Provide the (x, y) coordinate of the cell's center where the given text is located.  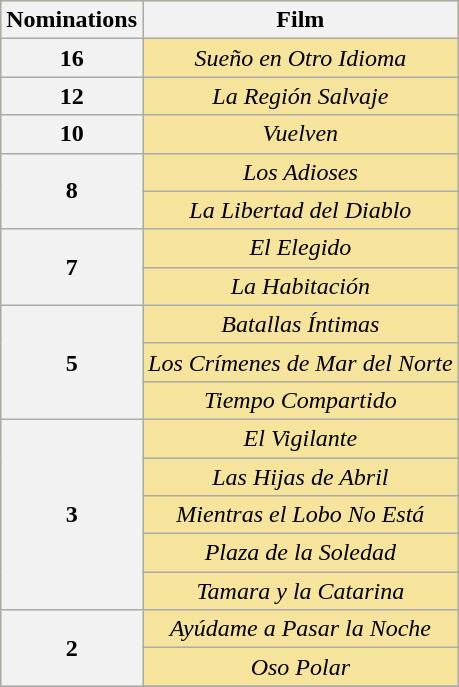
16 (72, 58)
10 (72, 134)
Vuelven (300, 134)
Nominations (72, 20)
La Habitación (300, 286)
El Vigilante (300, 438)
Los Crímenes de Mar del Norte (300, 362)
El Elegido (300, 248)
La Región Salvaje (300, 96)
Batallas Íntimas (300, 324)
Plaza de la Soledad (300, 553)
3 (72, 514)
Tiempo Compartido (300, 400)
Los Adioses (300, 172)
La Libertad del Diablo (300, 210)
Sueño en Otro Idioma (300, 58)
7 (72, 267)
8 (72, 191)
Ayúdame a Pasar la Noche (300, 629)
12 (72, 96)
Film (300, 20)
Las Hijas de Abril (300, 477)
Mientras el Lobo No Está (300, 515)
Tamara y la Catarina (300, 591)
5 (72, 362)
Oso Polar (300, 667)
2 (72, 648)
